Locate the cell with the specified text and output its (X, Y) center coordinate. 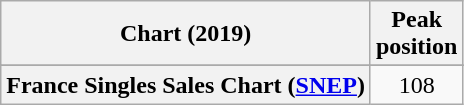
France Singles Sales Chart (SNEP) (186, 85)
Chart (2019) (186, 34)
Peakposition (416, 34)
108 (416, 85)
